Identify which cell holds the provided text, then report its [x, y] central coordinate. 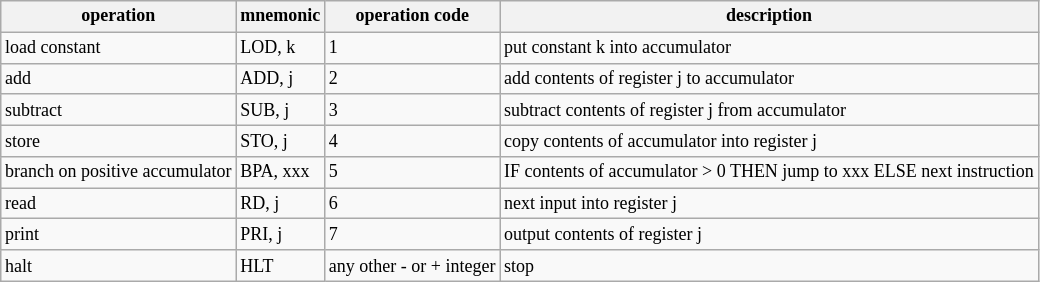
stop [769, 266]
add [118, 78]
mnemonic [280, 16]
read [118, 204]
store [118, 140]
load constant [118, 48]
add contents of register j to accumulator [769, 78]
IF contents of accumulator > 0 THEN jump to xxx ELSE next instruction [769, 172]
LOD, k [280, 48]
output contents of register j [769, 234]
HLT [280, 266]
RD, j [280, 204]
any other - or + integer [412, 266]
1 [412, 48]
operation [118, 16]
6 [412, 204]
SUB, j [280, 110]
print [118, 234]
branch on positive accumulator [118, 172]
2 [412, 78]
subtract [118, 110]
PRI, j [280, 234]
ADD, j [280, 78]
next input into register j [769, 204]
4 [412, 140]
description [769, 16]
3 [412, 110]
put constant k into accumulator [769, 48]
5 [412, 172]
operation code [412, 16]
STO, j [280, 140]
halt [118, 266]
copy contents of accumulator into register j [769, 140]
BPA, xxx [280, 172]
7 [412, 234]
subtract contents of register j from accumulator [769, 110]
